Determine the (X, Y) coordinate at the center of the cell enclosing the given text.  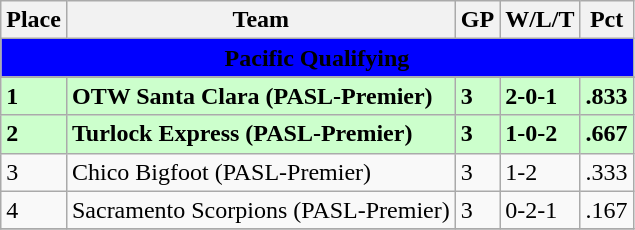
0-2-1 (540, 210)
Place (34, 20)
Team (260, 20)
1-2 (540, 172)
Turlock Express (PASL-Premier) (260, 134)
2-0-1 (540, 96)
W/L/T (540, 20)
4 (34, 210)
.833 (606, 96)
Sacramento Scorpions (PASL-Premier) (260, 210)
1-0-2 (540, 134)
Pct (606, 20)
.167 (606, 210)
1 (34, 96)
.667 (606, 134)
Chico Bigfoot (PASL-Premier) (260, 172)
GP (477, 20)
Pacific Qualifying (317, 58)
OTW Santa Clara (PASL-Premier) (260, 96)
.333 (606, 172)
2 (34, 134)
